For the text-containing cell, return its midpoint in [X, Y] coordinate format. 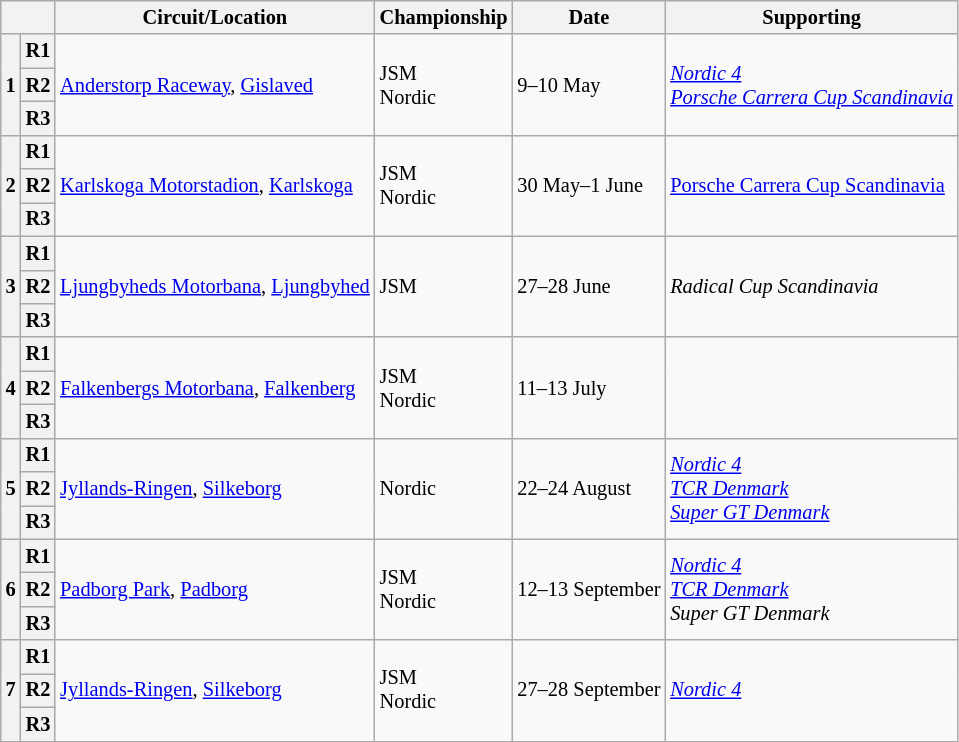
Padborg Park, Padborg [214, 590]
Nordic [444, 488]
Nordic 4 [812, 690]
27–28 September [588, 690]
Radical Cup Scandinavia [812, 286]
JSM [444, 286]
4 [11, 388]
22–24 August [588, 488]
6 [11, 590]
2 [11, 186]
Porsche Carrera Cup Scandinavia [812, 186]
11–13 July [588, 388]
5 [11, 488]
1 [11, 84]
27–28 June [588, 286]
Championship [444, 17]
12–13 September [588, 590]
Nordic 4Porsche Carrera Cup Scandinavia [812, 84]
Circuit/Location [214, 17]
Falkenbergs Motorbana, Falkenberg [214, 388]
Ljungbyheds Motorbana, Ljungbyhed [214, 286]
30 May–1 June [588, 186]
Anderstorp Raceway, Gislaved [214, 84]
7 [11, 690]
Karlskoga Motorstadion, Karlskoga [214, 186]
Supporting [812, 17]
3 [11, 286]
9–10 May [588, 84]
Date [588, 17]
